From the cell containing the given text, extract its center point as [x, y] coordinate. 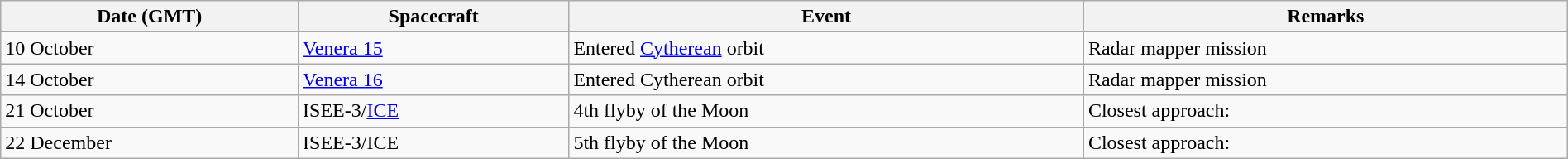
Spacecraft [433, 17]
22 December [150, 142]
21 October [150, 111]
10 October [150, 48]
4th flyby of the Moon [826, 111]
Remarks [1325, 17]
Event [826, 17]
14 October [150, 79]
Date (GMT) [150, 17]
Venera 15 [433, 48]
Venera 16 [433, 79]
5th flyby of the Moon [826, 142]
